Search for the cell housing the specified text and yield its [x, y] center coordinate. 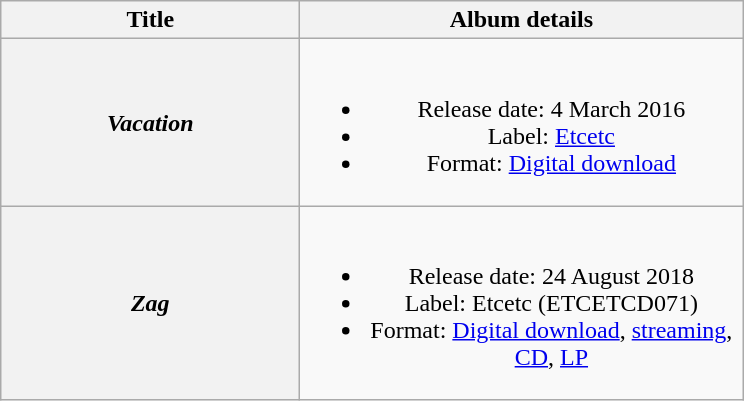
Title [150, 20]
Vacation [150, 122]
Zag [150, 303]
Album details [522, 20]
Release date: 4 March 2016Label: EtcetcFormat: Digital download [522, 122]
Release date: 24 August 2018 Label: Etcetc (ETCETCD071)Format: Digital download, streaming, CD, LP [522, 303]
